From the cell containing the given text, extract its center point as (X, Y) coordinate. 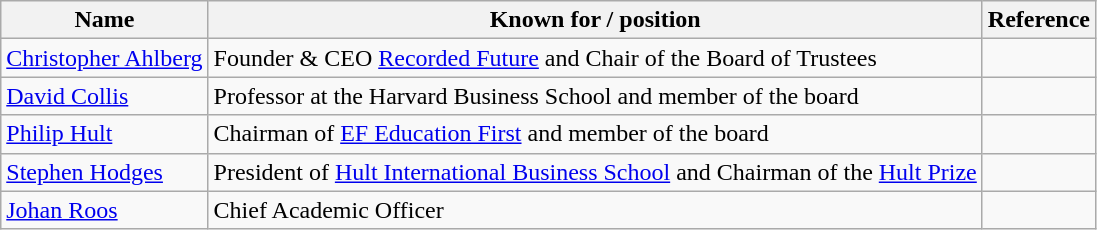
Chief Academic Officer (595, 210)
Johan Roos (104, 210)
David Collis (104, 96)
Name (104, 20)
Philip Hult (104, 134)
Founder & CEO Recorded Future and Chair of the Board of Trustees (595, 58)
Known for / position (595, 20)
Professor at the Harvard Business School and member of the board (595, 96)
Christopher Ahlberg (104, 58)
President of Hult International Business School and Chairman of the Hult Prize (595, 172)
Reference (1038, 20)
Stephen Hodges (104, 172)
Chairman of EF Education First and member of the board (595, 134)
